Provide the (x, y) coordinate of the cell's center where the given text is located.  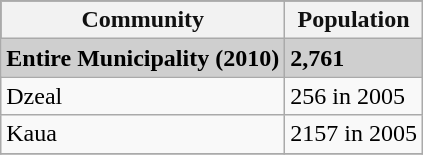
Community (143, 20)
Entire Municipality (2010) (143, 58)
2157 in 2005 (354, 134)
Kaua (143, 134)
Population (354, 20)
Dzeal (143, 96)
256 in 2005 (354, 96)
2,761 (354, 58)
